Scan for the cell matching the given text and deliver its [X, Y] coordinate at center. 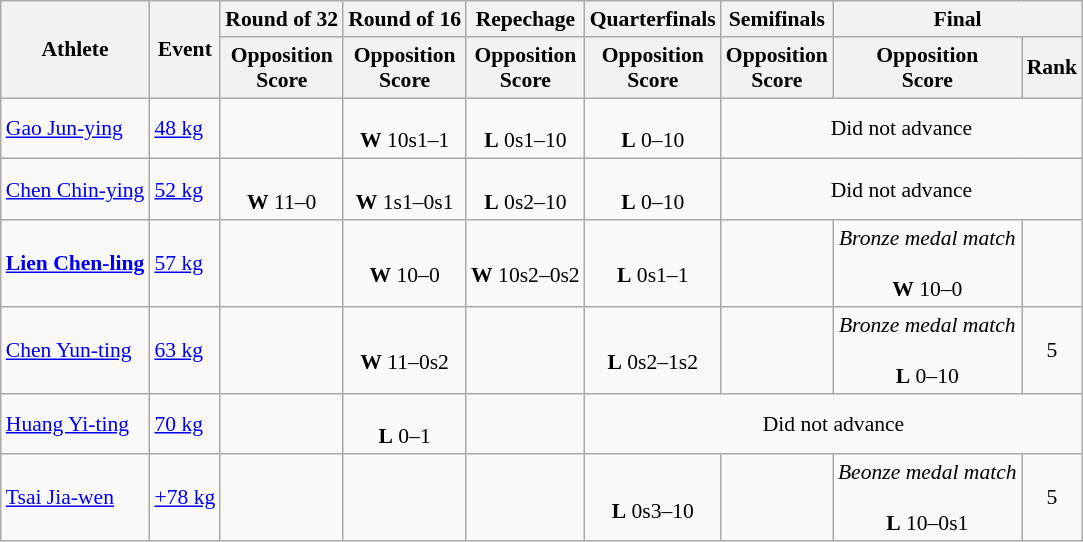
52 kg [184, 190]
W 11–0s2 [404, 350]
W 10s2–0s2 [526, 264]
L 0–1 [404, 424]
W 10s1–1 [404, 128]
W 11–0 [282, 190]
L 0s2–10 [526, 190]
63 kg [184, 350]
Chen Chin-ying [76, 190]
Quarterfinals [653, 19]
L 0s1–10 [526, 128]
Event [184, 50]
Rank [1052, 68]
+78 kg [184, 498]
Bronze medal matchW 10–0 [928, 264]
Huang Yi-ting [76, 424]
W 1s1–0s1 [404, 190]
Final [958, 19]
Athlete [76, 50]
L 0s2–1s2 [653, 350]
57 kg [184, 264]
Round of 16 [404, 19]
70 kg [184, 424]
Repechage [526, 19]
Bronze medal matchL 0–10 [928, 350]
48 kg [184, 128]
L 0s1–1 [653, 264]
Lien Chen-ling [76, 264]
L 0s3–10 [653, 498]
Round of 32 [282, 19]
Tsai Jia-wen [76, 498]
Gao Jun-ying [76, 128]
W 10–0 [404, 264]
Semifinals [777, 19]
Beonze medal matchL 10–0s1 [928, 498]
Chen Yun-ting [76, 350]
